Capture the cell that displays the provided text and extract its (X, Y) central coordinate. 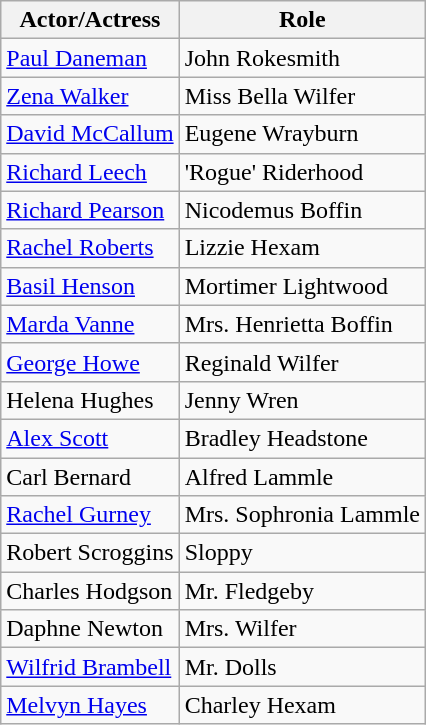
Mortimer Lightwood (302, 286)
Robert Scroggins (90, 553)
Actor/Actress (90, 20)
'Rogue' Riderhood (302, 172)
Richard Leech (90, 172)
Helena Hughes (90, 400)
Nicodemus Boffin (302, 210)
Alfred Lammle (302, 477)
Richard Pearson (90, 210)
Eugene Wrayburn (302, 134)
John Rokesmith (302, 58)
Carl Bernard (90, 477)
Daphne Newton (90, 629)
Melvyn Hayes (90, 705)
Mrs. Henrietta Boffin (302, 324)
Jenny Wren (302, 400)
Mr. Fledgeby (302, 591)
Reginald Wilfer (302, 362)
Basil Henson (90, 286)
Charles Hodgson (90, 591)
Sloppy (302, 553)
Wilfrid Brambell (90, 667)
Rachel Gurney (90, 515)
George Howe (90, 362)
Alex Scott (90, 438)
Mrs. Wilfer (302, 629)
Role (302, 20)
Lizzie Hexam (302, 248)
Mr. Dolls (302, 667)
Mrs. Sophronia Lammle (302, 515)
Charley Hexam (302, 705)
Rachel Roberts (90, 248)
Miss Bella Wilfer (302, 96)
Marda Vanne (90, 324)
Zena Walker (90, 96)
Bradley Headstone (302, 438)
Paul Daneman (90, 58)
David McCallum (90, 134)
